Detect which cell encompasses the target text, then output its [X, Y] center coordinate. 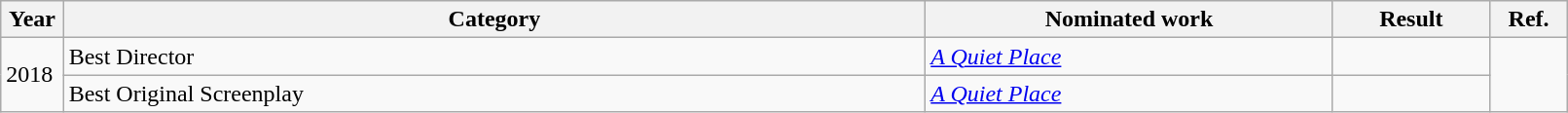
Best Original Screenplay [494, 94]
Best Director [494, 56]
Result [1411, 19]
Nominated work [1129, 19]
Ref. [1528, 19]
2018 [32, 75]
Year [32, 19]
Category [494, 19]
